Scan for the cell matching the given text and deliver its (x, y) coordinate at center. 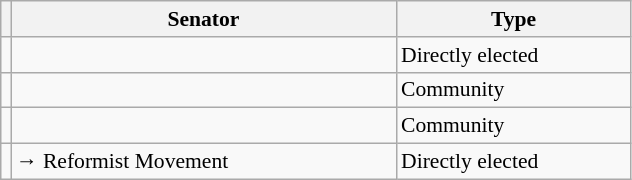
Type (514, 19)
Senator (204, 19)
→ Reformist Movement (204, 162)
